Determine the [X, Y] coordinate at the center of the cell enclosing the given text.  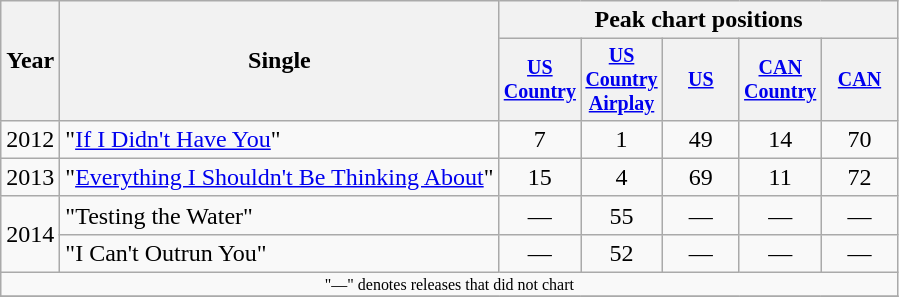
CAN [860, 80]
70 [860, 139]
15 [540, 177]
Single [280, 61]
"I Can't Outrun You" [280, 253]
4 [622, 177]
72 [860, 177]
69 [700, 177]
CAN Country [780, 80]
7 [540, 139]
55 [622, 215]
1 [622, 139]
US Country Airplay [622, 80]
"Everything I Shouldn't Be Thinking About" [280, 177]
14 [780, 139]
2013 [30, 177]
"Testing the Water" [280, 215]
2012 [30, 139]
49 [700, 139]
52 [622, 253]
US [700, 80]
"If I Didn't Have You" [280, 139]
US Country [540, 80]
Year [30, 61]
"—" denotes releases that did not chart [450, 285]
2014 [30, 234]
11 [780, 177]
Peak chart positions [698, 20]
